Identify which cell holds the provided text, then report its [X, Y] central coordinate. 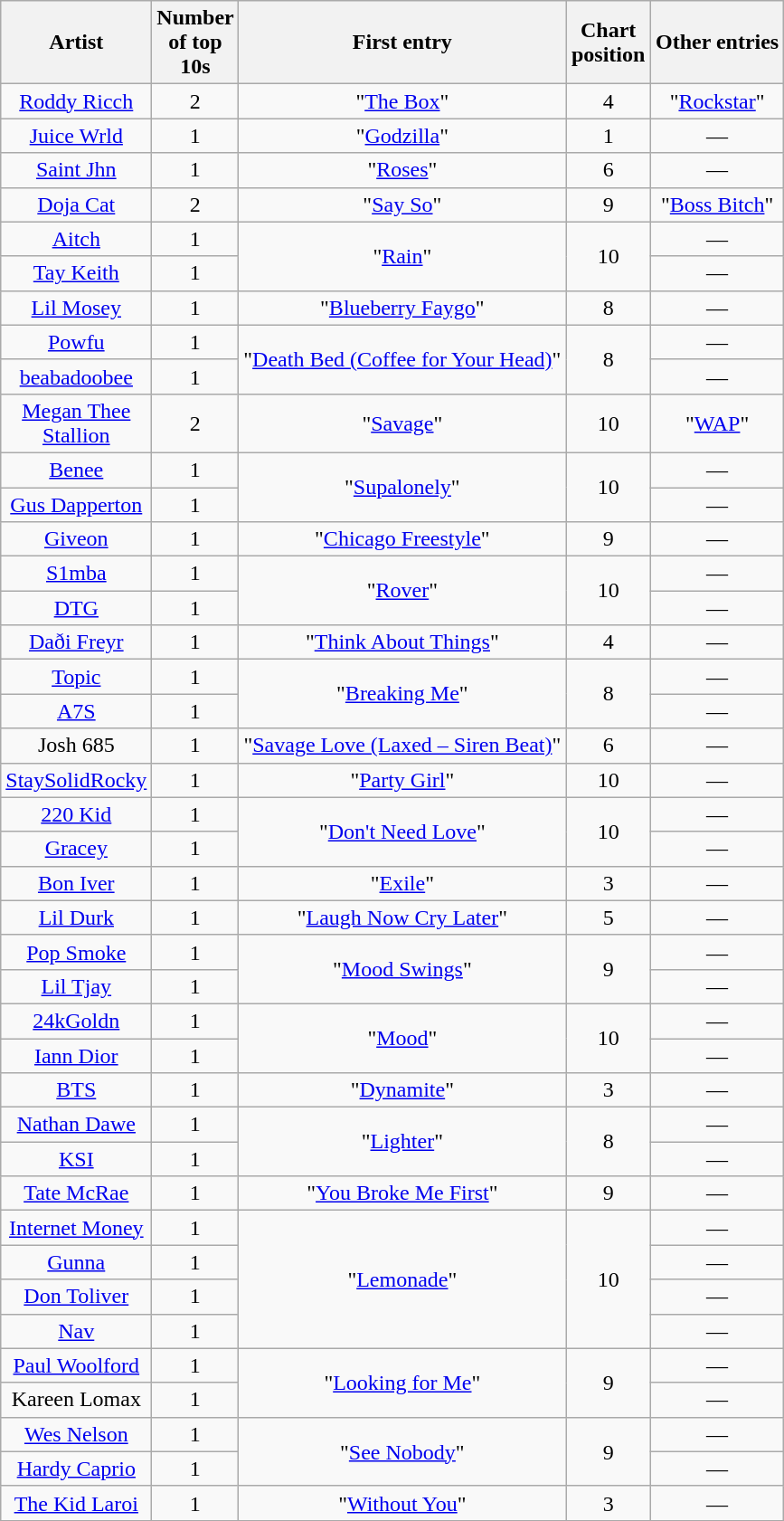
Internet Money [76, 1228]
Powfu [76, 342]
Bon Iver [76, 883]
"Supalonely" [402, 487]
"Laugh Now Cry Later" [402, 917]
"Death Bed (Coffee for Your Head)" [402, 359]
Don Toliver [76, 1297]
"Godzilla" [402, 136]
Hardy Caprio [76, 1469]
"Dynamite" [402, 1090]
Tate McRae [76, 1193]
Other entries [716, 43]
"Rockstar" [716, 101]
"Don't Need Love" [402, 832]
Saint Jhn [76, 170]
24kGoldn [76, 1021]
5 [609, 917]
"Party Girl" [402, 780]
Wes Nelson [76, 1434]
"Rover" [402, 591]
"Lemonade" [402, 1279]
Roddy Ricch [76, 101]
Nav [76, 1331]
"Without You" [402, 1503]
"Chicago Freestyle" [402, 539]
"Roses" [402, 170]
The Kid Laroi [76, 1503]
KSI [76, 1159]
Megan Thee Stallion [76, 423]
Giveon [76, 539]
"Lighter" [402, 1142]
"You Broke Me First" [402, 1193]
Daði Freyr [76, 642]
"Rain" [402, 256]
Josh 685 [76, 746]
"Exile" [402, 883]
Lil Durk [76, 917]
Chart position [609, 43]
First entry [402, 43]
"Boss Bitch" [716, 204]
Lil Mosey [76, 308]
beabadoobee [76, 376]
"Mood" [402, 1038]
"Savage" [402, 423]
"Think About Things" [402, 642]
Artist [76, 43]
"Savage Love (Laxed – Siren Beat)" [402, 746]
"Mood Swings" [402, 969]
Number of top 10s [195, 43]
Juice Wrld [76, 136]
Gunna [76, 1262]
Pop Smoke [76, 952]
DTG [76, 608]
Benee [76, 470]
Lil Tjay [76, 986]
"Looking for Me" [402, 1383]
"Breaking Me" [402, 694]
"Blueberry Faygo" [402, 308]
"Say So" [402, 204]
"The Box" [402, 101]
Topic [76, 677]
"WAP" [716, 423]
Doja Cat [76, 204]
Tay Keith [76, 273]
S1mba [76, 574]
Gracey [76, 849]
BTS [76, 1090]
Nathan Dawe [76, 1125]
Kareen Lomax [76, 1400]
220 Kid [76, 814]
A7S [76, 711]
Aitch [76, 239]
StaySolidRocky [76, 780]
"See Nobody" [402, 1451]
Gus Dapperton [76, 504]
Iann Dior [76, 1056]
Paul Woolford [76, 1365]
